Identify which cell holds the provided text, then report its (x, y) central coordinate. 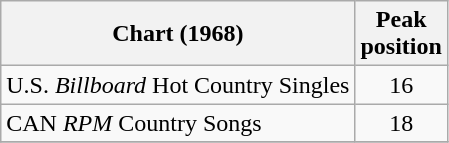
CAN RPM Country Songs (178, 123)
18 (401, 123)
Peakposition (401, 34)
U.S. Billboard Hot Country Singles (178, 85)
Chart (1968) (178, 34)
16 (401, 85)
